Locate the cell with the specified text and output its [x, y] center coordinate. 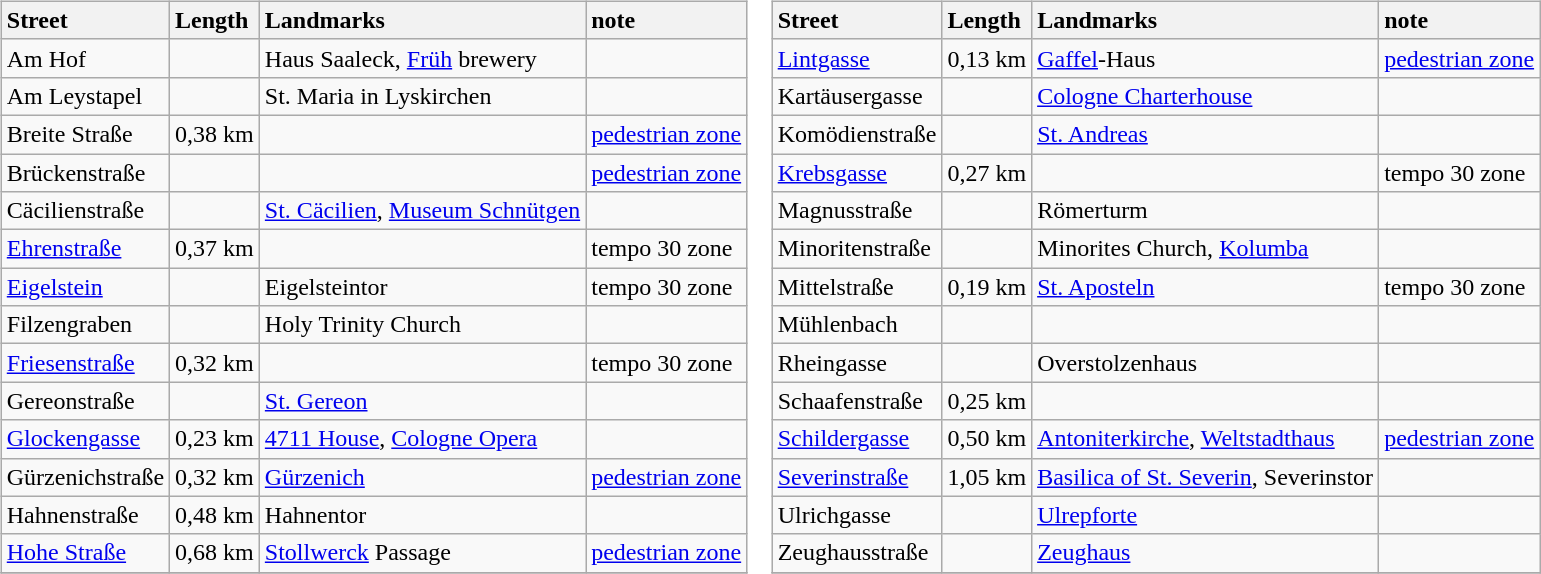
Am Leystapel [85, 96]
0,38 km [215, 134]
Ulrepforte [1206, 515]
Minorites Church, Kolumba [1206, 249]
Kartäusergasse [857, 96]
1,05 km [987, 477]
Holy Trinity Church [422, 325]
Rheingasse [857, 363]
Antoniterkirche, Weltstadthaus [1206, 439]
Mittelstraße [857, 287]
Hohe Straße [85, 553]
0,13 km [987, 58]
Gaffel-Haus [1206, 58]
0,23 km [215, 439]
Hahnentor [422, 515]
Haus Saaleck, Früh brewery [422, 58]
0,50 km [987, 439]
Minoritenstraße [857, 249]
Glockengasse [85, 439]
Römerturm [1206, 211]
Eigelstein [85, 287]
Gürzenich [422, 477]
Mühlenbach [857, 325]
Ehrenstraße [85, 249]
Cäcilienstraße [85, 211]
St. Gereon [422, 401]
Friesenstraße [85, 363]
0,37 km [215, 249]
Zeughausstraße [857, 553]
4711 House, Cologne Opera [422, 439]
Gürzenichstraße [85, 477]
Brückenstraße [85, 173]
Gereonstraße [85, 401]
Hahnenstraße [85, 515]
0,68 km [215, 553]
Severinstraße [857, 477]
Schaafenstraße [857, 401]
St. Aposteln [1206, 287]
0,19 km [987, 287]
Basilica of St. Severin, Severinstor [1206, 477]
Stollwerck Passage [422, 553]
Ulrichgasse [857, 515]
0,27 km [987, 173]
Magnusstraße [857, 211]
Eigelsteintor [422, 287]
Cologne Charterhouse [1206, 96]
Schildergasse [857, 439]
Am Hof [85, 58]
St. Andreas [1206, 134]
St. Maria in Lyskirchen [422, 96]
Lintgasse [857, 58]
Krebsgasse [857, 173]
Komödienstraße [857, 134]
0,25 km [987, 401]
Filzengraben [85, 325]
Overstolzenhaus [1206, 363]
Breite Straße [85, 134]
0,48 km [215, 515]
St. Cäcilien, Museum Schnütgen [422, 211]
Zeughaus [1206, 553]
